Determine the [X, Y] coordinate at the center of the cell enclosing the given text.  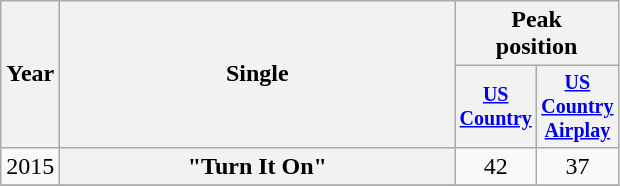
42 [496, 166]
"Turn It On" [258, 166]
2015 [30, 166]
US Country [496, 106]
Year [30, 74]
Peak position [536, 34]
37 [578, 166]
US Country Airplay [578, 106]
Single [258, 74]
